Scan for the cell matching the given text and deliver its [X, Y] coordinate at center. 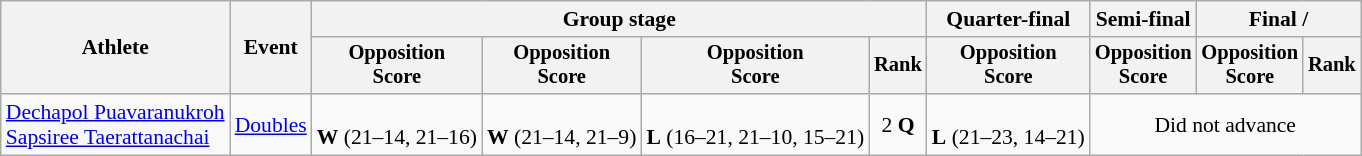
W (21–14, 21–16) [397, 124]
L (21–23, 14–21) [1008, 124]
Semi-final [1144, 19]
Athlete [116, 48]
Quarter-final [1008, 19]
Event [271, 48]
2 Q [898, 124]
Group stage [620, 19]
Final / [1278, 19]
L (16–21, 21–10, 15–21) [755, 124]
W (21–14, 21–9) [562, 124]
Doubles [271, 124]
Did not advance [1226, 124]
Dechapol PuavaranukrohSapsiree Taerattanachai [116, 124]
